Output the (X, Y) coordinate of the center of the cell containing the given text.  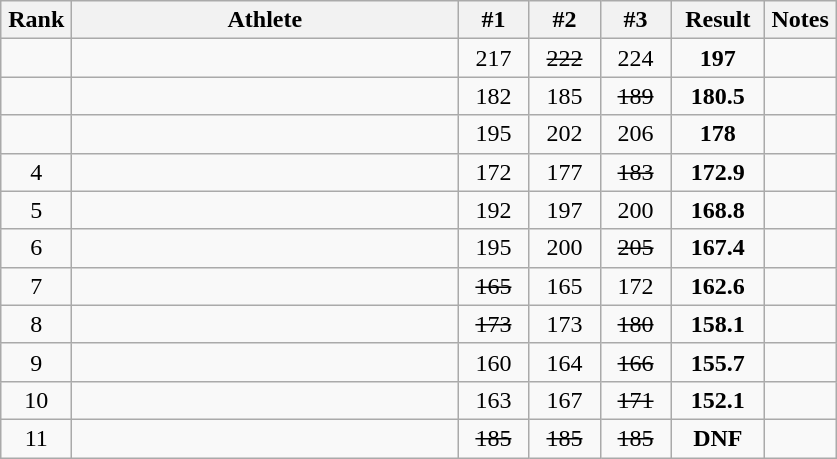
#3 (636, 20)
180.5 (718, 96)
Result (718, 20)
6 (36, 248)
183 (636, 172)
8 (36, 324)
5 (36, 210)
155.7 (718, 362)
Athlete (265, 20)
158.1 (718, 324)
DNF (718, 438)
180 (636, 324)
202 (564, 134)
217 (494, 58)
167 (564, 400)
160 (494, 362)
#2 (564, 20)
178 (718, 134)
#1 (494, 20)
182 (494, 96)
192 (494, 210)
9 (36, 362)
Rank (36, 20)
189 (636, 96)
10 (36, 400)
168.8 (718, 210)
206 (636, 134)
152.1 (718, 400)
172.9 (718, 172)
166 (636, 362)
167.4 (718, 248)
11 (36, 438)
171 (636, 400)
205 (636, 248)
224 (636, 58)
177 (564, 172)
Notes (800, 20)
222 (564, 58)
7 (36, 286)
162.6 (718, 286)
164 (564, 362)
163 (494, 400)
4 (36, 172)
